Find where the given text appears and provide that cell's center as (X, Y) coordinate. 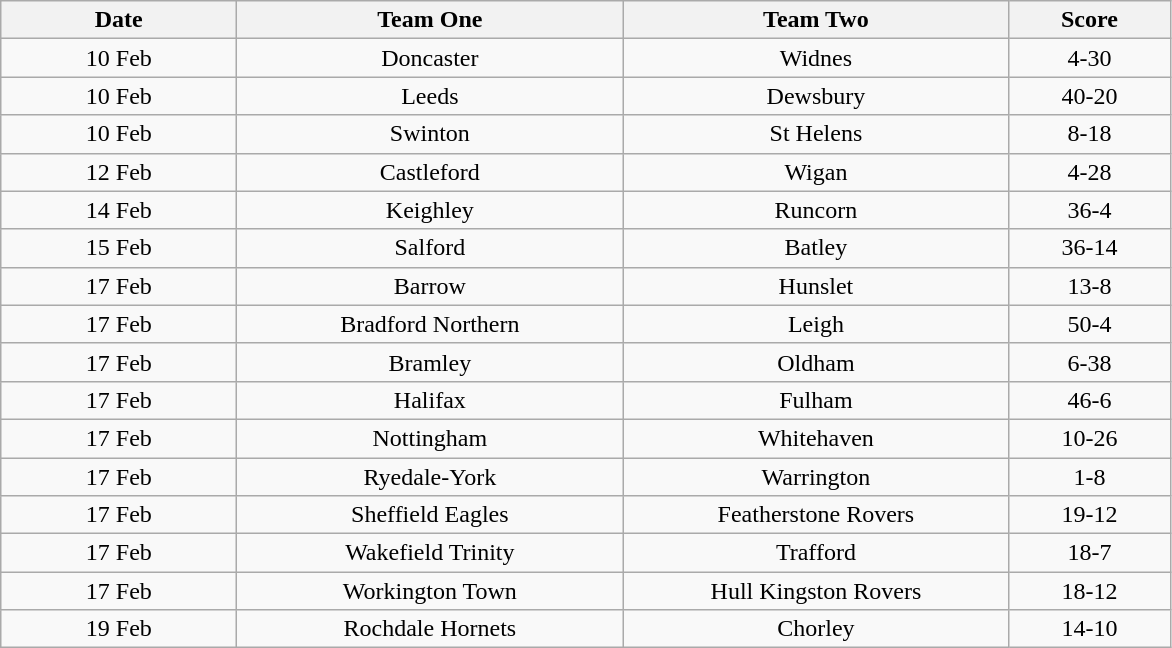
Runcorn (816, 210)
Sheffield Eagles (430, 515)
1-8 (1090, 477)
4-30 (1090, 58)
Team One (430, 20)
14-10 (1090, 629)
Featherstone Rovers (816, 515)
36-14 (1090, 248)
Keighley (430, 210)
Trafford (816, 553)
Chorley (816, 629)
Wakefield Trinity (430, 553)
Whitehaven (816, 438)
Doncaster (430, 58)
14 Feb (119, 210)
18-12 (1090, 591)
36-4 (1090, 210)
Castleford (430, 172)
19-12 (1090, 515)
8-18 (1090, 134)
Wigan (816, 172)
Warrington (816, 477)
46-6 (1090, 400)
Batley (816, 248)
13-8 (1090, 286)
Hunslet (816, 286)
15 Feb (119, 248)
Widnes (816, 58)
Dewsbury (816, 96)
Oldham (816, 362)
Leigh (816, 324)
50-4 (1090, 324)
10-26 (1090, 438)
Hull Kingston Rovers (816, 591)
12 Feb (119, 172)
Team Two (816, 20)
Date (119, 20)
Halifax (430, 400)
Barrow (430, 286)
Leeds (430, 96)
40-20 (1090, 96)
Bradford Northern (430, 324)
St Helens (816, 134)
6-38 (1090, 362)
Workington Town (430, 591)
18-7 (1090, 553)
Rochdale Hornets (430, 629)
Score (1090, 20)
Ryedale-York (430, 477)
4-28 (1090, 172)
Salford (430, 248)
Fulham (816, 400)
Nottingham (430, 438)
19 Feb (119, 629)
Swinton (430, 134)
Bramley (430, 362)
